Find where the given text appears and provide that cell's center as (X, Y) coordinate. 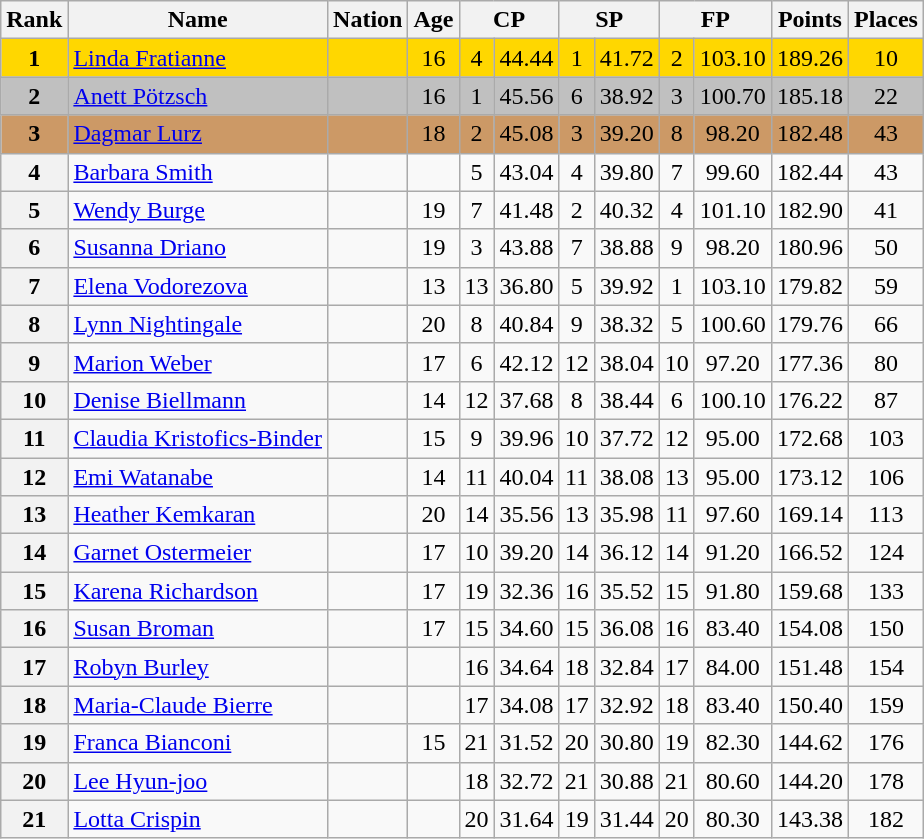
31.44 (626, 819)
40.32 (626, 210)
34.08 (526, 705)
182.44 (810, 172)
Susanna Driano (198, 248)
103 (886, 438)
Age (434, 20)
35.56 (526, 515)
39.96 (526, 438)
38.92 (626, 96)
159.68 (810, 591)
31.52 (526, 743)
34.60 (526, 629)
Lynn Nightingale (198, 324)
97.20 (732, 362)
Linda Fratianne (198, 58)
38.04 (626, 362)
Franca Bianconi (198, 743)
Susan Broman (198, 629)
Lee Hyun-joo (198, 781)
Wendy Burge (198, 210)
87 (886, 400)
32.92 (626, 705)
106 (886, 477)
34.64 (526, 667)
143.38 (810, 819)
38.88 (626, 248)
CP (509, 20)
Barbara Smith (198, 172)
Marion Weber (198, 362)
30.80 (626, 743)
Dagmar Lurz (198, 134)
Emi Watanabe (198, 477)
Lotta Crispin (198, 819)
182.90 (810, 210)
FP (715, 20)
182.48 (810, 134)
37.72 (626, 438)
173.12 (810, 477)
133 (886, 591)
151.48 (810, 667)
Robyn Burley (198, 667)
40.84 (526, 324)
Heather Kemkaran (198, 515)
80 (886, 362)
Rank (34, 20)
45.08 (526, 134)
91.20 (732, 553)
91.80 (732, 591)
42.12 (526, 362)
82.30 (732, 743)
166.52 (810, 553)
178 (886, 781)
185.18 (810, 96)
SP (609, 20)
40.04 (526, 477)
172.68 (810, 438)
43.04 (526, 172)
169.14 (810, 515)
44.44 (526, 58)
189.26 (810, 58)
Elena Vodorezova (198, 286)
43.88 (526, 248)
35.98 (626, 515)
100.10 (732, 400)
39.92 (626, 286)
177.36 (810, 362)
45.56 (526, 96)
154.08 (810, 629)
150.40 (810, 705)
36.80 (526, 286)
31.64 (526, 819)
176.22 (810, 400)
99.60 (732, 172)
144.20 (810, 781)
80.30 (732, 819)
39.80 (626, 172)
37.68 (526, 400)
Maria-Claude Bierre (198, 705)
50 (886, 248)
100.70 (732, 96)
180.96 (810, 248)
100.60 (732, 324)
38.32 (626, 324)
Denise Biellmann (198, 400)
113 (886, 515)
Claudia Kristofics-Binder (198, 438)
124 (886, 553)
36.12 (626, 553)
32.84 (626, 667)
144.62 (810, 743)
41.72 (626, 58)
66 (886, 324)
150 (886, 629)
179.82 (810, 286)
30.88 (626, 781)
80.60 (732, 781)
Anett Pötzsch (198, 96)
38.44 (626, 400)
154 (886, 667)
35.52 (626, 591)
182 (886, 819)
59 (886, 286)
32.36 (526, 591)
84.00 (732, 667)
Places (886, 20)
22 (886, 96)
41 (886, 210)
32.72 (526, 781)
Nation (368, 20)
Karena Richardson (198, 591)
159 (886, 705)
179.76 (810, 324)
Points (810, 20)
97.60 (732, 515)
38.08 (626, 477)
Garnet Ostermeier (198, 553)
176 (886, 743)
101.10 (732, 210)
36.08 (626, 629)
Name (198, 20)
41.48 (526, 210)
